Extract the [X, Y] coordinate from the center of the cell holding the provided text.  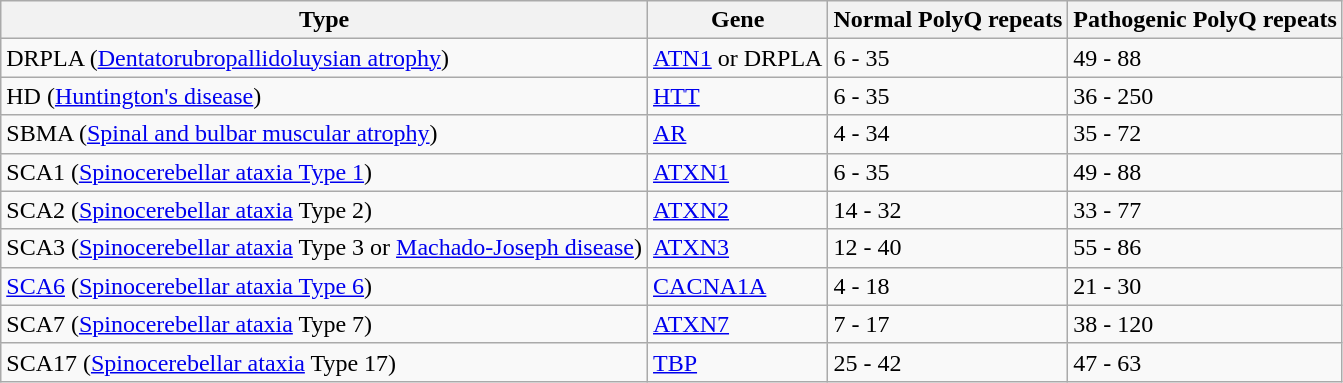
14 - 32 [948, 210]
HD (Huntington's disease) [324, 96]
SCA1 (Spinocerebellar ataxia Type 1) [324, 172]
SBMA (Spinal and bulbar muscular atrophy) [324, 134]
35 - 72 [1206, 134]
ATXN3 [738, 248]
CACNA1A [738, 286]
Type [324, 20]
ATXN2 [738, 210]
Pathogenic PolyQ repeats [1206, 20]
33 - 77 [1206, 210]
TBP [738, 362]
SCA2 (Spinocerebellar ataxia Type 2) [324, 210]
ATXN1 [738, 172]
Normal PolyQ repeats [948, 20]
25 - 42 [948, 362]
47 - 63 [1206, 362]
SCA7 (Spinocerebellar ataxia Type 7) [324, 324]
4 - 18 [948, 286]
12 - 40 [948, 248]
55 - 86 [1206, 248]
21 - 30 [1206, 286]
36 - 250 [1206, 96]
SCA17 (Spinocerebellar ataxia Type 17) [324, 362]
4 - 34 [948, 134]
7 - 17 [948, 324]
38 - 120 [1206, 324]
AR [738, 134]
DRPLA (Dentatorubropallidoluysian atrophy) [324, 58]
HTT [738, 96]
ATN1 or DRPLA [738, 58]
SCA3 (Spinocerebellar ataxia Type 3 or Machado-Joseph disease) [324, 248]
Gene [738, 20]
ATXN7 [738, 324]
SCA6 (Spinocerebellar ataxia Type 6) [324, 286]
